Return [x, y] of the center of cell containing provided text 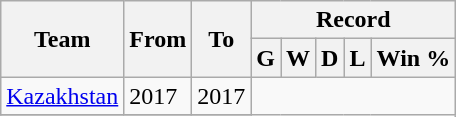
Win % [414, 58]
W [298, 58]
G [266, 58]
D [330, 58]
Kazakhstan [62, 96]
L [358, 58]
Record [354, 20]
To [222, 39]
From [158, 39]
Team [62, 39]
